For the text-containing cell, return its midpoint in (X, Y) coordinate format. 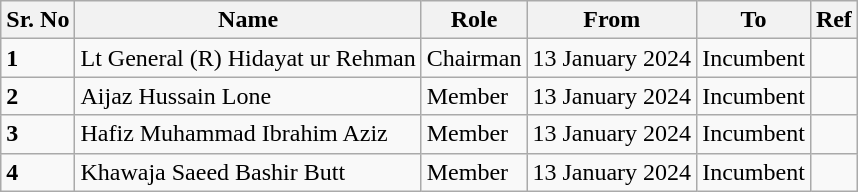
Name (248, 20)
2 (38, 96)
Chairman (474, 58)
3 (38, 134)
Khawaja Saeed Bashir Butt (248, 172)
1 (38, 58)
From (612, 20)
Hafiz Muhammad Ibrahim Aziz (248, 134)
4 (38, 172)
Aijaz Hussain Lone (248, 96)
Ref (834, 20)
Sr. No (38, 20)
To (754, 20)
Lt General (R) Hidayat ur Rehman (248, 58)
Role (474, 20)
